Identify which cell holds the provided text, then report its [x, y] central coordinate. 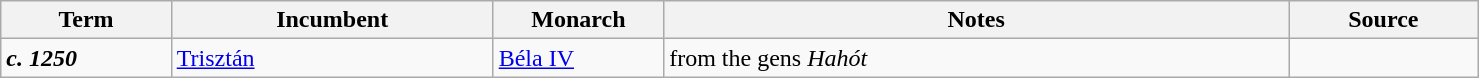
Béla IV [578, 58]
Notes [976, 20]
c. 1250 [86, 58]
Term [86, 20]
Monarch [578, 20]
from the gens Hahót [976, 58]
Trisztán [332, 58]
Incumbent [332, 20]
Source [1384, 20]
